Output the [X, Y] coordinate of the center of the cell containing the given text.  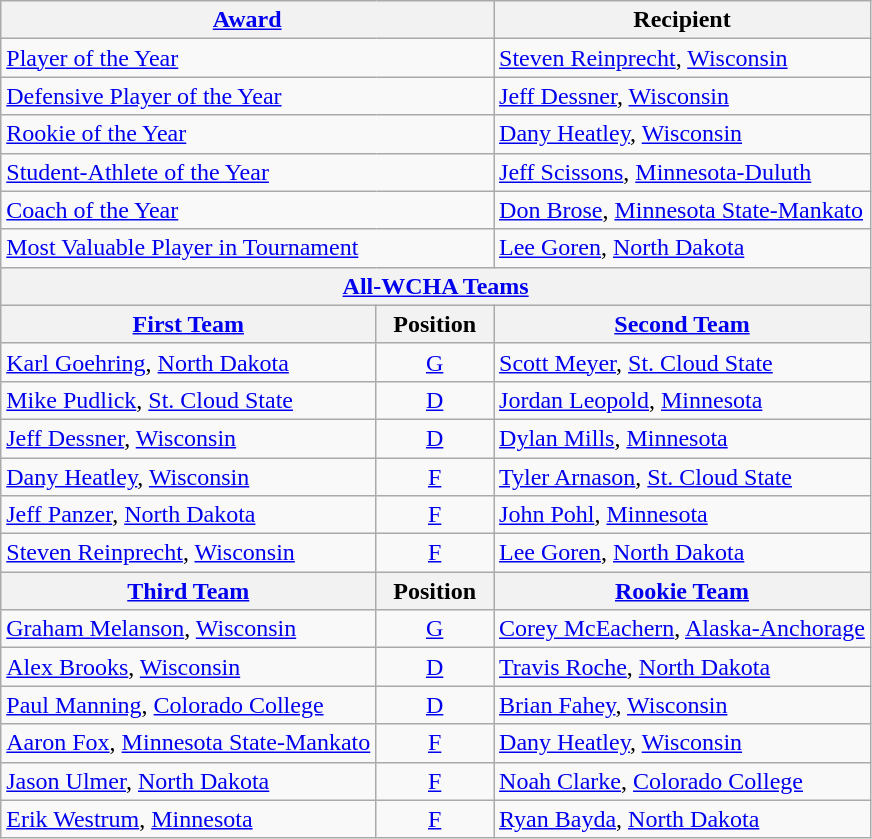
John Pohl, Minnesota [682, 515]
Graham Melanson, Wisconsin [188, 629]
Tyler Arnason, St. Cloud State [682, 477]
Student-Athlete of the Year [248, 172]
Jeff Panzer, North Dakota [188, 515]
Player of the Year [248, 58]
Corey McEachern, Alaska-Anchorage [682, 629]
First Team [188, 324]
Brian Fahey, Wisconsin [682, 705]
Mike Pudlick, St. Cloud State [188, 400]
Second Team [682, 324]
Coach of the Year [248, 210]
Rookie of the Year [248, 134]
Aaron Fox, Minnesota State-Mankato [188, 743]
Most Valuable Player in Tournament [248, 248]
All-WCHA Teams [436, 286]
Scott Meyer, St. Cloud State [682, 362]
Dylan Mills, Minnesota [682, 438]
Ryan Bayda, North Dakota [682, 819]
Alex Brooks, Wisconsin [188, 667]
Rookie Team [682, 591]
Karl Goehring, North Dakota [188, 362]
Don Brose, Minnesota State-Mankato [682, 210]
Jordan Leopold, Minnesota [682, 400]
Third Team [188, 591]
Jason Ulmer, North Dakota [188, 781]
Paul Manning, Colorado College [188, 705]
Defensive Player of the Year [248, 96]
Noah Clarke, Colorado College [682, 781]
Jeff Scissons, Minnesota-Duluth [682, 172]
Travis Roche, North Dakota [682, 667]
Award [248, 20]
Recipient [682, 20]
Erik Westrum, Minnesota [188, 819]
